From the cell containing the given text, extract its center point as [x, y] coordinate. 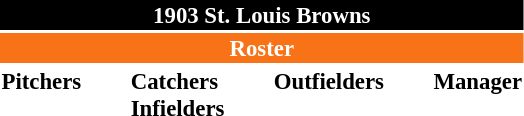
Roster [262, 48]
1903 St. Louis Browns [262, 15]
